For the text-containing cell, return its midpoint in (x, y) coordinate format. 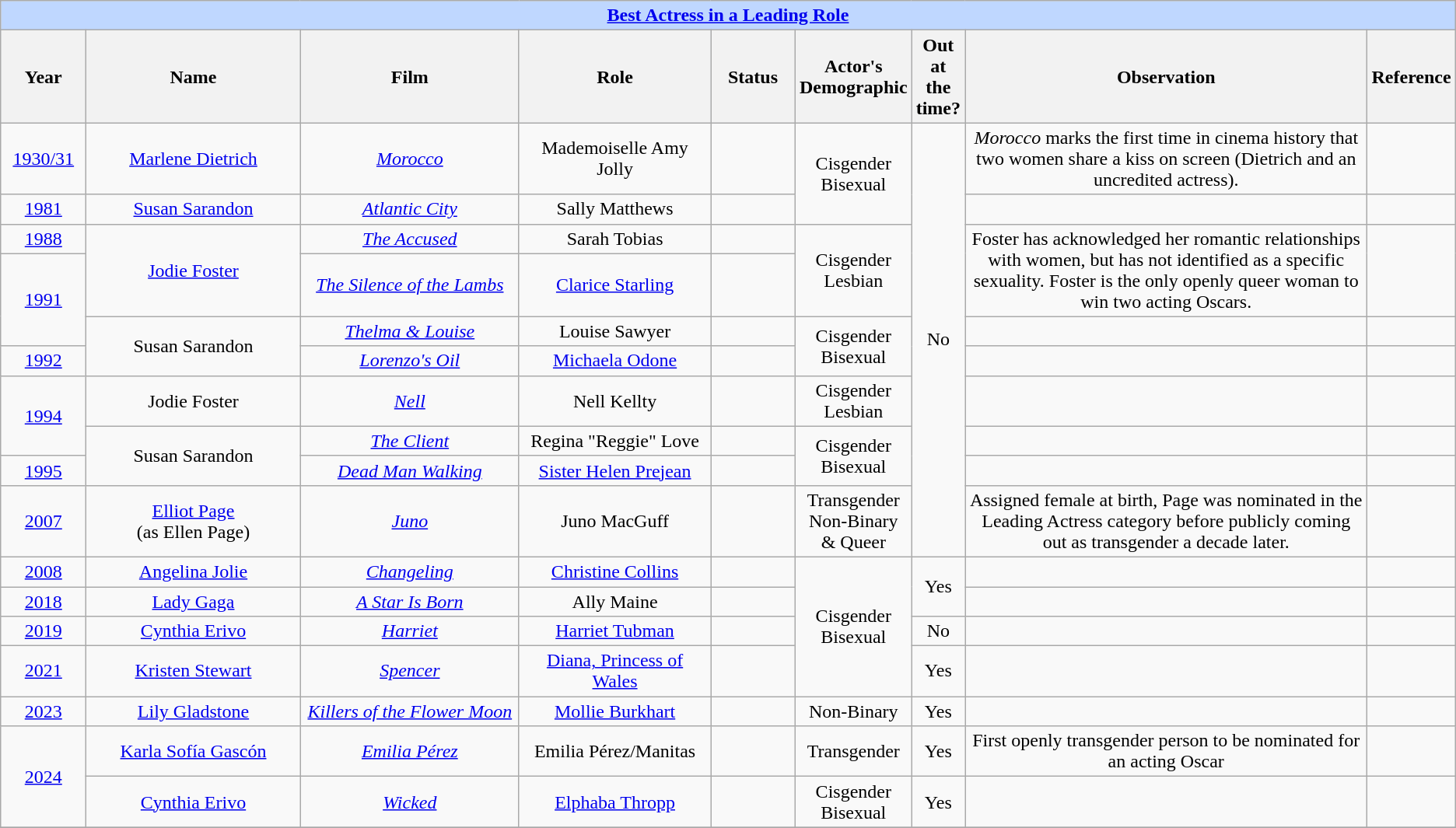
2023 (44, 711)
Emilia Pérez/Manitas (614, 751)
A Star Is Born (409, 601)
Transgender Non-Binary & Queer (853, 521)
Morocco (409, 159)
Michaela Odone (614, 361)
Juno MacGuff (614, 521)
Observation (1165, 76)
Nell Kellty (614, 401)
Regina "Reggie" Love (614, 441)
2019 (44, 631)
First openly transgender person to be nominated for an acting Oscar (1165, 751)
Emilia Pérez (409, 751)
Role (614, 76)
Mollie Burkhart (614, 711)
Lady Gaga (193, 601)
Name (193, 76)
1988 (44, 239)
Wicked (409, 802)
1930/31 (44, 159)
Morocco marks the first time in cinema history that two women share a kiss on screen (Dietrich and an uncredited actress). (1165, 159)
2018 (44, 601)
Lorenzo's Oil (409, 361)
Sally Matthews (614, 209)
1991 (44, 300)
Actor's Demographic (853, 76)
The Client (409, 441)
Transgender (853, 751)
Harriet Tubman (614, 631)
Out at the time? (938, 76)
Sister Helen Prejean (614, 470)
Elphaba Thropp (614, 802)
Dead Man Walking (409, 470)
Best Actress in a Leading Role (728, 16)
Year (44, 76)
Angelina Jolie (193, 571)
1995 (44, 470)
Diana, Princess of Wales (614, 672)
The Accused (409, 239)
Spencer (409, 672)
1992 (44, 361)
Status (753, 76)
Louise Sawyer (614, 331)
Assigned female at birth, Page was nominated in the Leading Actress category before publicly coming out as transgender a decade later. (1165, 521)
2008 (44, 571)
Non-Binary (853, 711)
Marlene Dietrich (193, 159)
2021 (44, 672)
2007 (44, 521)
Nell (409, 401)
2024 (44, 777)
Kristen Stewart (193, 672)
Lily Gladstone (193, 711)
Killers of the Flower Moon (409, 711)
Thelma & Louise (409, 331)
1981 (44, 209)
Sarah Tobias (614, 239)
Elliot Page(as Ellen Page) (193, 521)
Christine Collins (614, 571)
The Silence of the Lambs (409, 285)
Karla Sofía Gascón (193, 751)
Film (409, 76)
Mademoiselle Amy Jolly (614, 159)
Harriet (409, 631)
Changeling (409, 571)
Atlantic City (409, 209)
1994 (44, 415)
Clarice Starling (614, 285)
Reference (1411, 76)
Ally Maine (614, 601)
Juno (409, 521)
